Return [X, Y] of the center of cell containing provided text 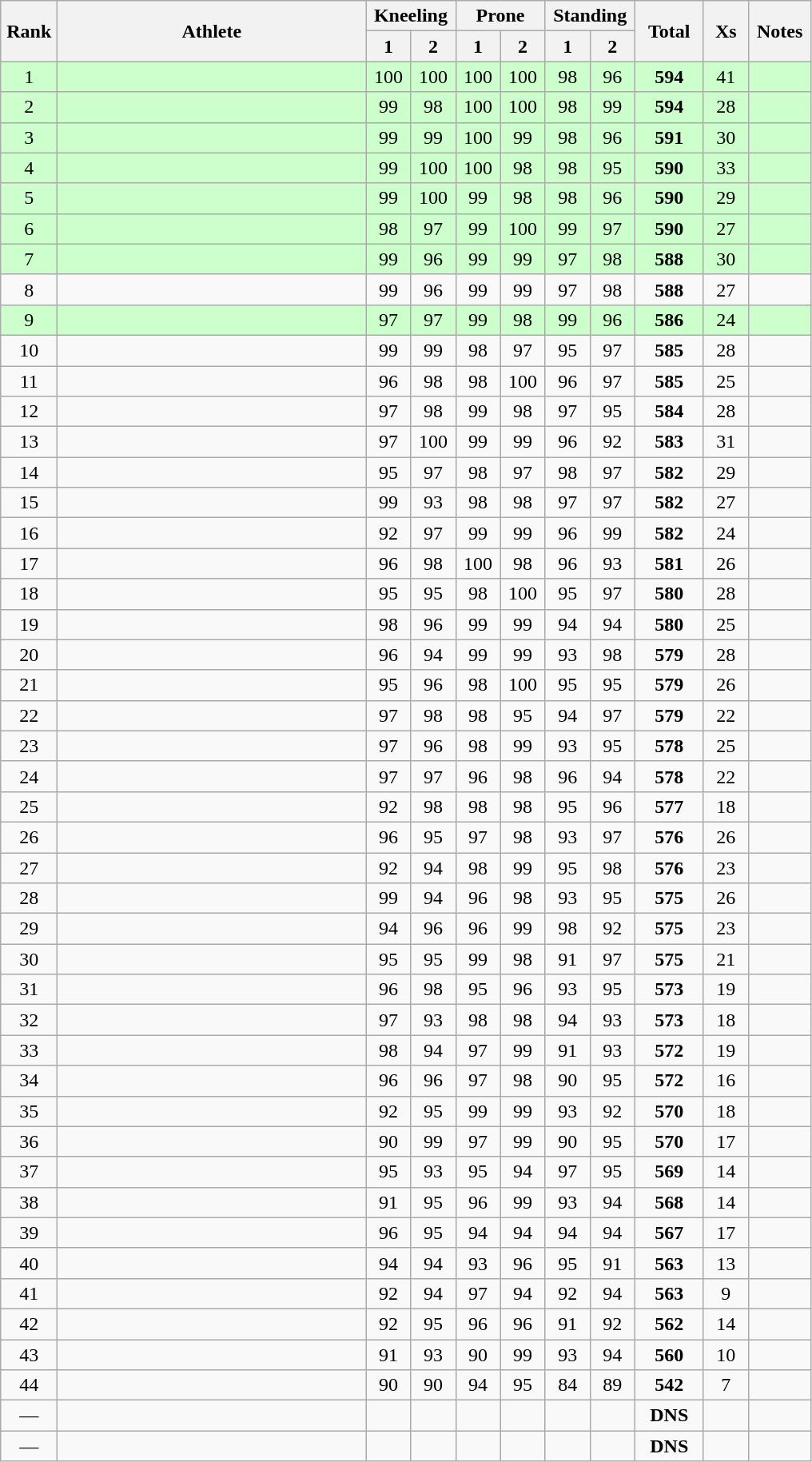
20 [29, 655]
560 [669, 1355]
586 [669, 320]
Standing [590, 16]
11 [29, 381]
591 [669, 137]
568 [669, 1202]
567 [669, 1233]
Athlete [212, 31]
3 [29, 137]
Rank [29, 31]
37 [29, 1172]
Xs [726, 31]
562 [669, 1324]
577 [669, 807]
32 [29, 1020]
542 [669, 1385]
38 [29, 1202]
84 [567, 1385]
6 [29, 229]
40 [29, 1263]
34 [29, 1081]
Kneeling [411, 16]
5 [29, 198]
569 [669, 1172]
43 [29, 1355]
584 [669, 412]
Notes [780, 31]
39 [29, 1233]
4 [29, 168]
Total [669, 31]
583 [669, 442]
44 [29, 1385]
36 [29, 1141]
35 [29, 1111]
89 [612, 1385]
42 [29, 1324]
Prone [500, 16]
12 [29, 412]
15 [29, 503]
8 [29, 289]
581 [669, 564]
